Return the (x, y) coordinate for the center point of the cell that contains the specified text.  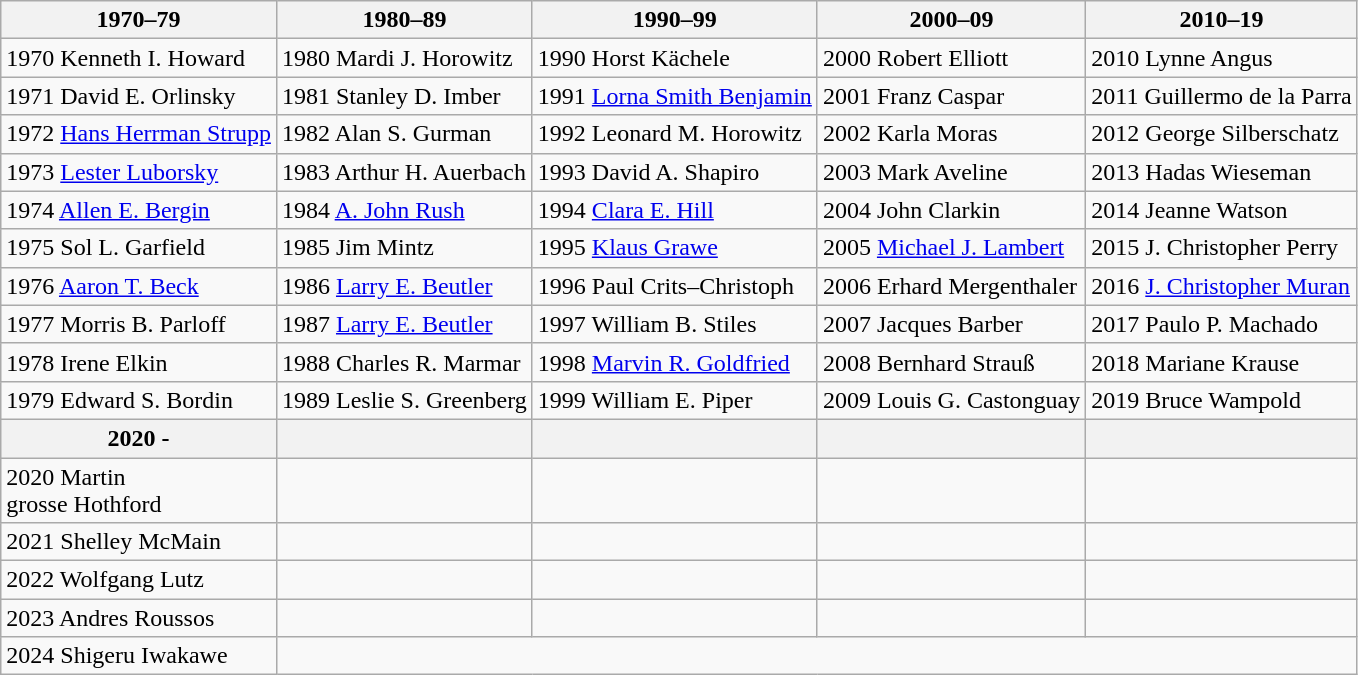
2018 Mariane Krause (1222, 362)
2014 Jeanne Watson (1222, 210)
1997 William B. Stiles (674, 324)
1999 William E. Piper (674, 400)
1990 Horst Kächele (674, 58)
1987 Larry E. Beutler (404, 324)
1978 Irene Elkin (139, 362)
1975 Sol L. Garfield (139, 248)
2023 Andres Roussos (139, 618)
1971 David E. Orlinsky (139, 96)
2010–19 (1222, 20)
1989 Leslie S. Greenberg (404, 400)
1970–79 (139, 20)
1973 Lester Luborsky (139, 172)
2013 Hadas Wieseman (1222, 172)
2012 George Silberschatz (1222, 134)
2017 Paulo P. Machado (1222, 324)
1988 Charles R. Marmar (404, 362)
2011 Guillermo de la Parra (1222, 96)
2021 Shelley McMain (139, 542)
1991 Lorna Smith Benjamin (674, 96)
2000 Robert Elliott (951, 58)
2020 - (139, 438)
1980–89 (404, 20)
1972 Hans Herrman Strupp (139, 134)
2010 Lynne Angus (1222, 58)
1982 Alan S. Gurman (404, 134)
1981 Stanley D. Imber (404, 96)
1977 Morris B. Parloff (139, 324)
2001 Franz Caspar (951, 96)
1974 Allen E. Bergin (139, 210)
1992 Leonard M. Horowitz (674, 134)
1998 Marvin R. Goldfried (674, 362)
2020 Martingrosse Hothford (139, 490)
1976 Aaron T. Beck (139, 286)
1996 Paul Crits–Christoph (674, 286)
2003 Mark Aveline (951, 172)
2006 Erhard Mergenthaler (951, 286)
1970 Kenneth I. Howard (139, 58)
2007 Jacques Barber (951, 324)
1984 A. John Rush (404, 210)
1985 Jim Mintz (404, 248)
2002 Karla Moras (951, 134)
2000–09 (951, 20)
1990–99 (674, 20)
2016 J. Christopher Muran (1222, 286)
1979 Edward S. Bordin (139, 400)
1995 Klaus Grawe (674, 248)
2009 Louis G. Castonguay (951, 400)
1980 Mardi J. Horowitz (404, 58)
2019 Bruce Wampold (1222, 400)
2005 Michael J. Lambert (951, 248)
1994 Clara E. Hill (674, 210)
2008 Bernhard Strauß (951, 362)
1983 Arthur H. Auerbach (404, 172)
2024 Shigeru Iwakawe (139, 656)
2022 Wolfgang Lutz (139, 580)
2015 J. Christopher Perry (1222, 248)
1993 David A. Shapiro (674, 172)
1986 Larry E. Beutler (404, 286)
2004 John Clarkin (951, 210)
